Return [X, Y] of the center of cell containing provided text 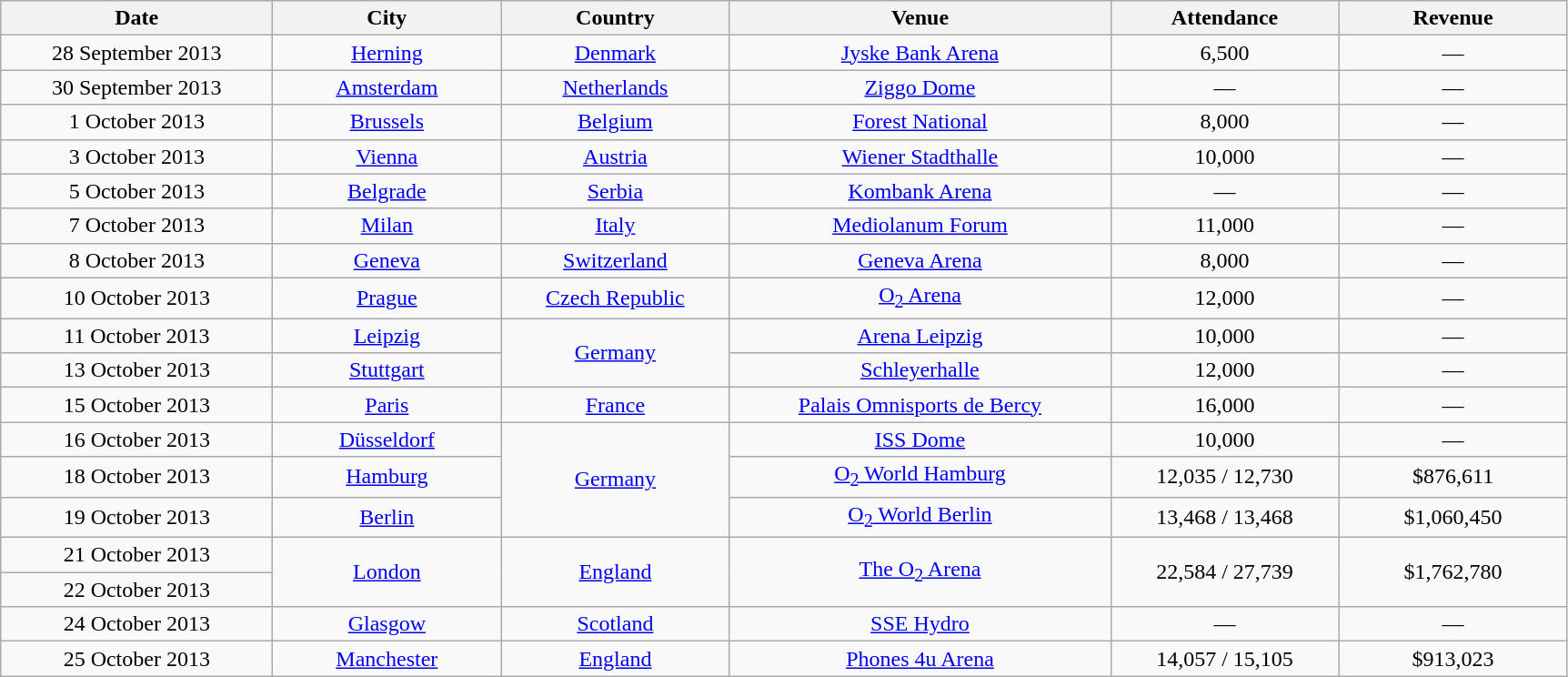
Berlin [387, 517]
Vienna [387, 157]
Glasgow [387, 624]
6,500 [1224, 53]
Schleyerhalle [920, 370]
O2 World Hamburg [920, 477]
Switzerland [615, 260]
Stuttgart [387, 370]
Palais Omnisports de Bercy [920, 405]
Belgrade [387, 191]
7 October 2013 [136, 226]
25 October 2013 [136, 659]
$1,060,450 [1453, 517]
15 October 2013 [136, 405]
10 October 2013 [136, 298]
18 October 2013 [136, 477]
$876,611 [1453, 477]
Czech Republic [615, 298]
Netherlands [615, 87]
Mediolanum Forum [920, 226]
Phones 4u Arena [920, 659]
Arena Leipzig [920, 336]
Manchester [387, 659]
O2 World Berlin [920, 517]
30 September 2013 [136, 87]
Belgium [615, 122]
Austria [615, 157]
London [387, 572]
Geneva [387, 260]
12,035 / 12,730 [1224, 477]
Wiener Stadthalle [920, 157]
14,057 / 15,105 [1224, 659]
16,000 [1224, 405]
Venue [920, 18]
21 October 2013 [136, 555]
11,000 [1224, 226]
8 October 2013 [136, 260]
Serbia [615, 191]
Revenue [1453, 18]
Hamburg [387, 477]
Kombank Arena [920, 191]
Italy [615, 226]
Jyske Bank Arena [920, 53]
Prague [387, 298]
Herning [387, 53]
28 September 2013 [136, 53]
Brussels [387, 122]
O2 Arena [920, 298]
13,468 / 13,468 [1224, 517]
Milan [387, 226]
ISS Dome [920, 440]
13 October 2013 [136, 370]
$1,762,780 [1453, 572]
Geneva Arena [920, 260]
16 October 2013 [136, 440]
France [615, 405]
Amsterdam [387, 87]
1 October 2013 [136, 122]
Ziggo Dome [920, 87]
Country [615, 18]
24 October 2013 [136, 624]
3 October 2013 [136, 157]
Düsseldorf [387, 440]
Paris [387, 405]
22 October 2013 [136, 590]
SSE Hydro [920, 624]
$913,023 [1453, 659]
Attendance [1224, 18]
5 October 2013 [136, 191]
19 October 2013 [136, 517]
Forest National [920, 122]
Denmark [615, 53]
Scotland [615, 624]
22,584 / 27,739 [1224, 572]
The O2 Arena [920, 572]
City [387, 18]
Leipzig [387, 336]
Date [136, 18]
11 October 2013 [136, 336]
